Locate the cell with the specified text and output its [X, Y] center coordinate. 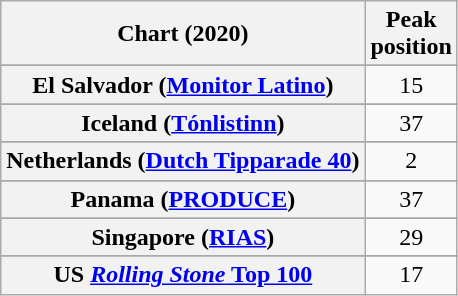
Peak position [411, 34]
29 [411, 237]
2 [411, 161]
Singapore (RIAS) [183, 237]
Netherlands (Dutch Tipparade 40) [183, 161]
Panama (PRODUCE) [183, 199]
El Salvador (Monitor Latino) [183, 85]
Chart (2020) [183, 34]
US Rolling Stone Top 100 [183, 275]
Iceland (Tónlistinn) [183, 123]
15 [411, 85]
17 [411, 275]
